Scan for the cell matching the given text and deliver its [X, Y] coordinate at center. 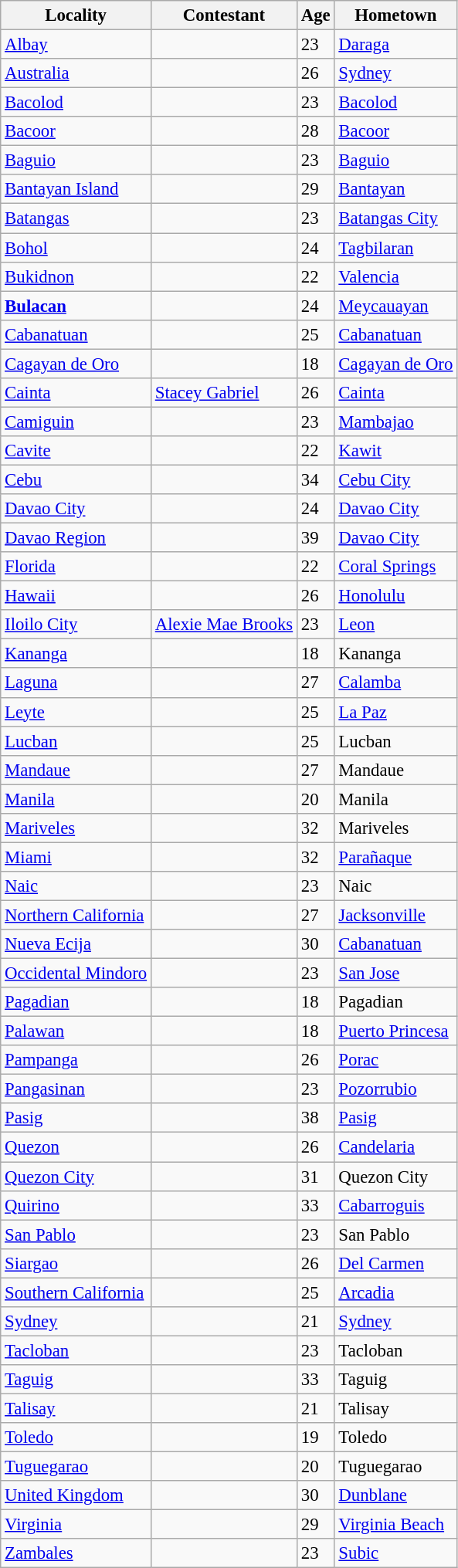
United Kingdom [76, 1495]
Albay [76, 45]
Pozorrubio [395, 1089]
La Paz [395, 712]
Occidental Mindoro [76, 974]
Northern California [76, 915]
Virginia [76, 1525]
Calamba [395, 683]
19 [315, 1438]
38 [315, 1119]
Bohol [76, 248]
Bantayan Island [76, 189]
Dunblane [395, 1495]
Stacey Gabriel [224, 393]
Porac [395, 1060]
Cebu [76, 479]
28 [315, 131]
Davao Region [76, 538]
Batangas [76, 218]
Florida [76, 567]
San Jose [395, 974]
34 [315, 479]
Pampanga [76, 1060]
Leon [395, 625]
Cebu City [395, 479]
Australia [76, 73]
Mambajao [395, 422]
Quirino [76, 1205]
Iloilo City [76, 625]
Bulacan [76, 306]
Zambales [76, 1553]
Cabarroguis [395, 1205]
Southern California [76, 1292]
Honolulu [395, 596]
Camiguin [76, 422]
Kawit [395, 451]
Valencia [395, 276]
Batangas City [395, 218]
Jacksonville [395, 915]
Contestant [224, 15]
Subic [395, 1553]
Daraga [395, 45]
Del Carmen [395, 1263]
Nueva Ecija [76, 944]
Bukidnon [76, 276]
Candelaria [395, 1147]
Bantayan [395, 189]
Puerto Princesa [395, 1031]
Laguna [76, 683]
Locality [76, 15]
Virginia Beach [395, 1525]
39 [315, 538]
Leyte [76, 712]
Cavite [76, 451]
Tagbilaran [395, 248]
Siargao [76, 1263]
Parañaque [395, 857]
Palawan [76, 1031]
Arcadia [395, 1292]
Miami [76, 857]
Quezon [76, 1147]
31 [315, 1177]
Meycauayan [395, 306]
Alexie Mae Brooks [224, 625]
Age [315, 15]
Coral Springs [395, 567]
Pangasinan [76, 1089]
Hometown [395, 15]
Hawaii [76, 596]
